Locate the cell with the specified text and output its [X, Y] center coordinate. 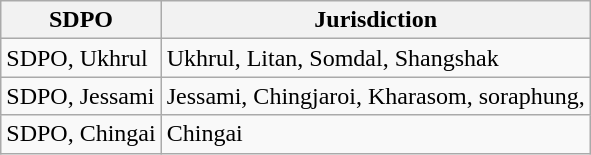
SDPO, Jessami [81, 96]
SDPO [81, 20]
Jessami, Chingjaroi, Kharasom, soraphung, [376, 96]
Jurisdiction [376, 20]
SDPO, Chingai [81, 134]
Chingai [376, 134]
Ukhrul, Litan, Somdal, Shangshak [376, 58]
SDPO, Ukhrul [81, 58]
